Identify which cell holds the provided text, then report its (x, y) central coordinate. 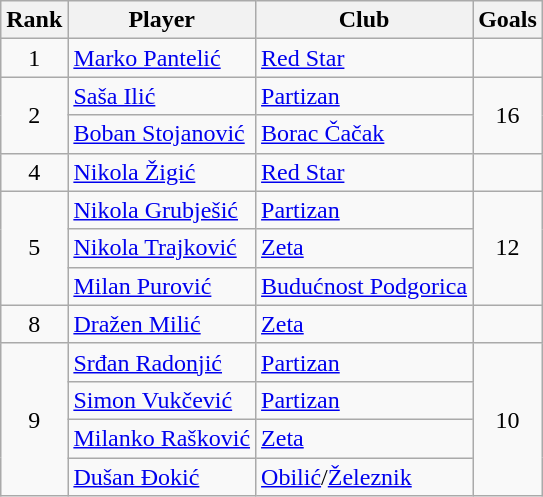
Simon Vukčević (162, 400)
Marko Pantelić (162, 58)
Nikola Žigić (162, 172)
Nikola Grubješić (162, 210)
Boban Stojanović (162, 134)
Dražen Milić (162, 324)
Player (162, 20)
2 (34, 115)
4 (34, 172)
9 (34, 419)
Srđan Radonjić (162, 362)
8 (34, 324)
16 (508, 115)
10 (508, 419)
Saša Ilić (162, 96)
1 (34, 58)
Budućnost Podgorica (364, 286)
Nikola Trajković (162, 248)
Dušan Đokić (162, 477)
5 (34, 248)
12 (508, 248)
Borac Čačak (364, 134)
Obilić/Železnik (364, 477)
Goals (508, 20)
Club (364, 20)
Rank (34, 20)
Milan Purović (162, 286)
Milanko Rašković (162, 438)
